Extract the [X, Y] coordinate from the center of the cell holding the provided text.  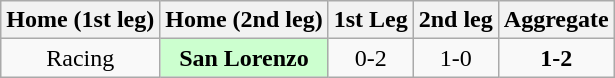
Home (1st leg) [80, 20]
Racing [80, 58]
San Lorenzo [244, 58]
Home (2nd leg) [244, 20]
0-2 [370, 58]
1-0 [456, 58]
1-2 [556, 58]
2nd leg [456, 20]
Aggregate [556, 20]
1st Leg [370, 20]
